Find where the given text appears and provide that cell's center as (x, y) coordinate. 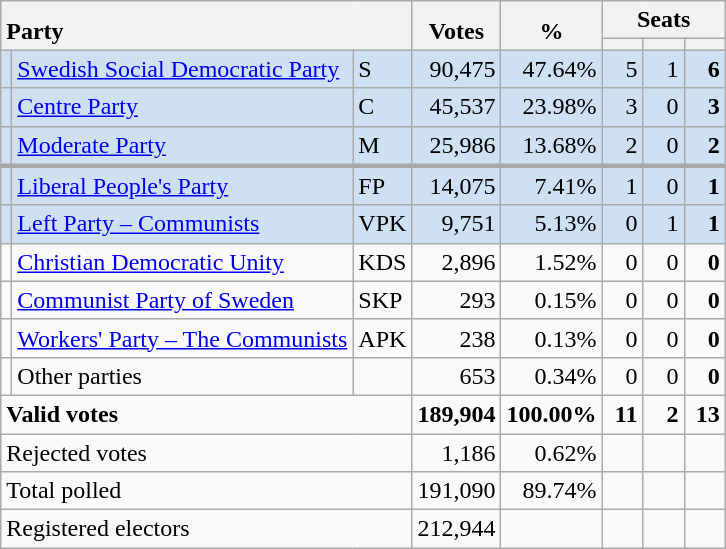
13 (704, 414)
653 (456, 376)
Valid votes (206, 414)
Other parties (182, 376)
Workers' Party – The Communists (182, 338)
1.52% (552, 262)
Registered electors (206, 529)
Communist Party of Sweden (182, 300)
212,944 (456, 529)
Votes (456, 26)
0.62% (552, 453)
89.74% (552, 491)
45,537 (456, 107)
0.15% (552, 300)
Centre Party (182, 107)
6 (704, 69)
9,751 (456, 224)
Rejected votes (206, 453)
Liberal People's Party (182, 186)
90,475 (456, 69)
M (382, 146)
Moderate Party (182, 146)
Swedish Social Democratic Party (182, 69)
KDS (382, 262)
C (382, 107)
5 (622, 69)
APK (382, 338)
S (382, 69)
25,986 (456, 146)
14,075 (456, 186)
189,904 (456, 414)
13.68% (552, 146)
47.64% (552, 69)
0.13% (552, 338)
Total polled (206, 491)
% (552, 26)
11 (622, 414)
293 (456, 300)
7.41% (552, 186)
Left Party – Communists (182, 224)
1,186 (456, 453)
Seats (664, 20)
238 (456, 338)
0.34% (552, 376)
Party (206, 26)
23.98% (552, 107)
VPK (382, 224)
SKP (382, 300)
Christian Democratic Unity (182, 262)
100.00% (552, 414)
2,896 (456, 262)
FP (382, 186)
191,090 (456, 491)
5.13% (552, 224)
